Provide the (x, y) coordinate of the cell's center where the given text is located.  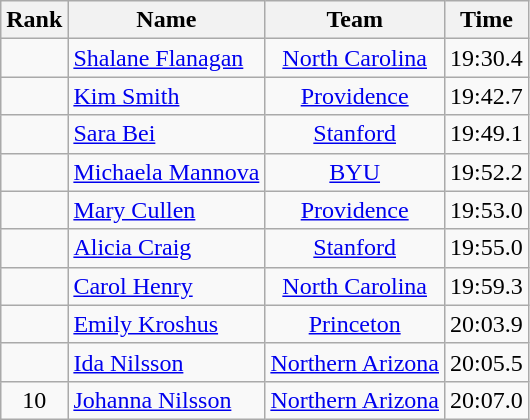
Shalane Flanagan (166, 58)
Kim Smith (166, 96)
Johanna Nilsson (166, 400)
Name (166, 20)
Sara Bei (166, 134)
19:30.4 (487, 58)
BYU (355, 172)
19:52.2 (487, 172)
20:03.9 (487, 324)
20:05.5 (487, 362)
Team (355, 20)
19:53.0 (487, 210)
Emily Kroshus (166, 324)
19:42.7 (487, 96)
20:07.0 (487, 400)
Mary Cullen (166, 210)
Alicia Craig (166, 248)
19:49.1 (487, 134)
Princeton (355, 324)
Carol Henry (166, 286)
19:59.3 (487, 286)
Rank (34, 20)
Time (487, 20)
10 (34, 400)
19:55.0 (487, 248)
Ida Nilsson (166, 362)
Michaela Mannova (166, 172)
